Output the [x, y] coordinate of the center of the cell containing the given text.  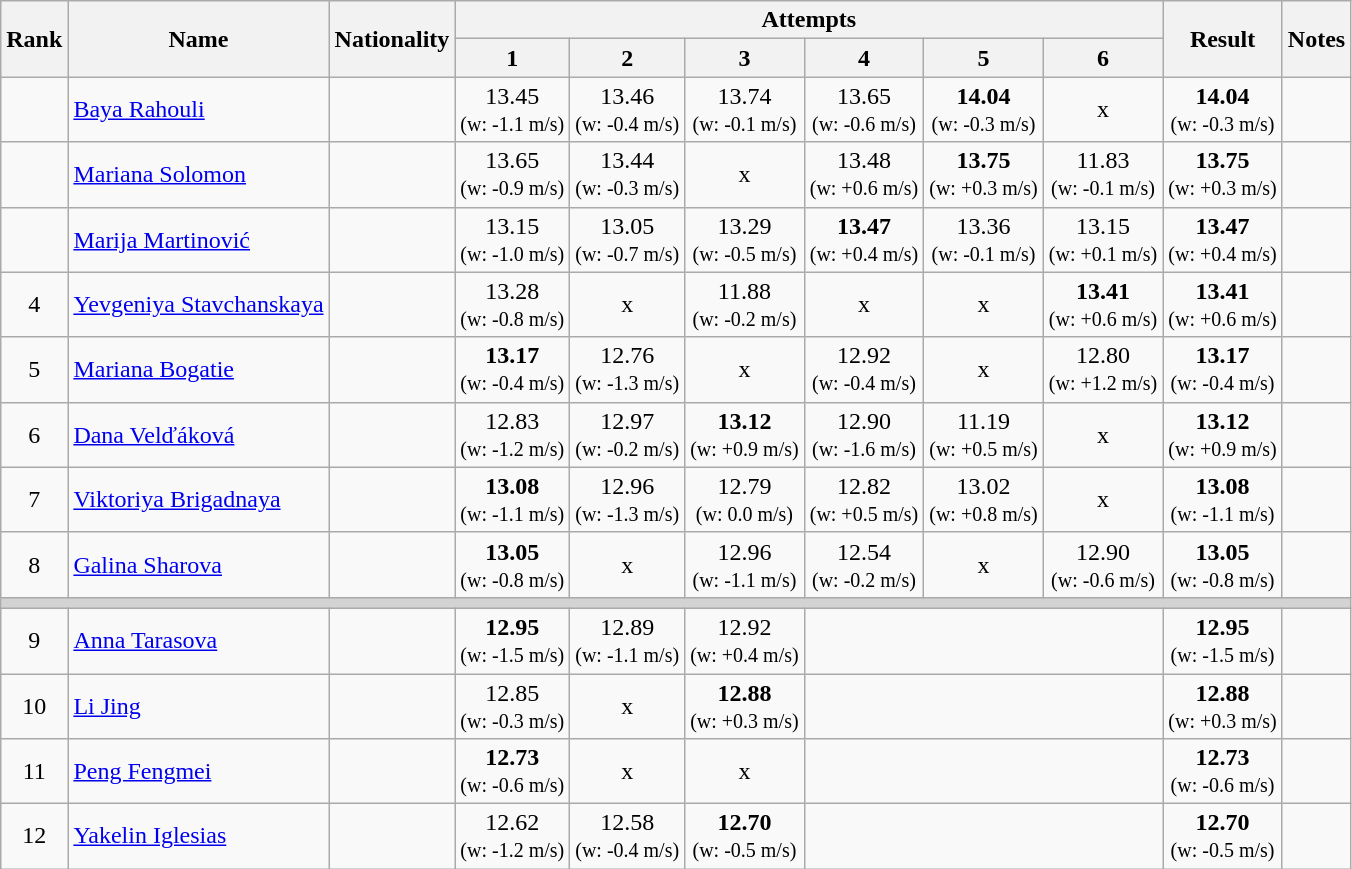
Peng Fengmei [198, 772]
12.88(w: +0.3 m/s) [745, 706]
13.28(w: -0.8 m/s) [512, 304]
13.36(w: -0.1 m/s) [984, 240]
13.47(w: +0.4 m/s) [864, 240]
Notes [1316, 39]
13.15(w: +0.1 m/s) [1103, 240]
13.48(w: +0.6 m/s) [864, 174]
13.65(w: -0.6 m/s) [864, 110]
13.05 (w: -0.8 m/s) [1223, 564]
13.41 (w: +0.6 m/s) [1223, 304]
13.17(w: -0.4 m/s) [512, 370]
Li Jing [198, 706]
12.58(w: -0.4 m/s) [628, 836]
12.73(w: -0.6 m/s) [512, 772]
Baya Rahouli [198, 110]
12.62(w: -1.2 m/s) [512, 836]
3 [745, 58]
13.05(w: -0.7 m/s) [628, 240]
12.97(w: -0.2 m/s) [628, 434]
13.15(w: -1.0 m/s) [512, 240]
12.95(w: -1.5 m/s) [512, 640]
Galina Sharova [198, 564]
12.70(w: -0.5 m/s) [745, 836]
13.75 (w: +0.3 m/s) [1223, 174]
Name [198, 39]
Marija Martinović [198, 240]
11.19(w: +0.5 m/s) [984, 434]
13.46(w: -0.4 m/s) [628, 110]
Nationality [392, 39]
11.88(w: -0.2 m/s) [745, 304]
13.65(w: -0.9 m/s) [512, 174]
13.08(w: -1.1 m/s) [512, 500]
13.17 (w: -0.4 m/s) [1223, 370]
14.04(w: -0.3 m/s) [984, 110]
13.29(w: -0.5 m/s) [745, 240]
13.12 (w: +0.9 m/s) [1223, 434]
12.82(w: +0.5 m/s) [864, 500]
10 [34, 706]
14.04 (w: -0.3 m/s) [1223, 110]
12.89(w: -1.1 m/s) [628, 640]
13.02(w: +0.8 m/s) [984, 500]
Anna Tarasova [198, 640]
13.47 (w: +0.4 m/s) [1223, 240]
Viktoriya Brigadnaya [198, 500]
12.79(w: 0.0 m/s) [745, 500]
12.96(w: -1.3 m/s) [628, 500]
12.90(w: -1.6 m/s) [864, 434]
12.73 (w: -0.6 m/s) [1223, 772]
7 [34, 500]
12.88 (w: +0.3 m/s) [1223, 706]
1 [512, 58]
12.96(w: -1.1 m/s) [745, 564]
12.95 (w: -1.5 m/s) [1223, 640]
13.44(w: -0.3 m/s) [628, 174]
Yevgeniya Stavchanskaya [198, 304]
13.74(w: -0.1 m/s) [745, 110]
Rank [34, 39]
12.83(w: -1.2 m/s) [512, 434]
13.41(w: +0.6 m/s) [1103, 304]
12.92(w: +0.4 m/s) [745, 640]
2 [628, 58]
12 [34, 836]
12.92(w: -0.4 m/s) [864, 370]
Mariana Solomon [198, 174]
13.75(w: +0.3 m/s) [984, 174]
13.12(w: +0.9 m/s) [745, 434]
12.54(w: -0.2 m/s) [864, 564]
Yakelin Iglesias [198, 836]
Mariana Bogatie [198, 370]
12.90(w: -0.6 m/s) [1103, 564]
11 [34, 772]
12.80(w: +1.2 m/s) [1103, 370]
13.08 (w: -1.1 m/s) [1223, 500]
13.45(w: -1.1 m/s) [512, 110]
Attempts [809, 20]
13.05(w: -0.8 m/s) [512, 564]
12.70 (w: -0.5 m/s) [1223, 836]
9 [34, 640]
12.76(w: -1.3 m/s) [628, 370]
Result [1223, 39]
11.83(w: -0.1 m/s) [1103, 174]
Dana Velďáková [198, 434]
12.85(w: -0.3 m/s) [512, 706]
8 [34, 564]
